Return the (X, Y) coordinate for the center point of the cell that contains the specified text.  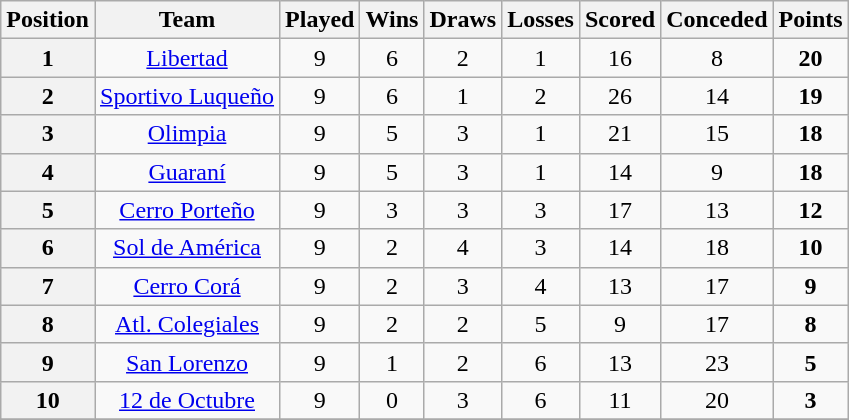
Olimpia (186, 134)
23 (717, 362)
Wins (392, 20)
Losses (541, 20)
Position (48, 20)
19 (810, 96)
0 (392, 400)
Cerro Porteño (186, 210)
15 (717, 134)
26 (620, 96)
7 (48, 286)
12 (810, 210)
Guaraní (186, 172)
Played (320, 20)
16 (620, 58)
Cerro Corá (186, 286)
Sportivo Luqueño (186, 96)
Team (186, 20)
12 de Octubre (186, 400)
Scored (620, 20)
21 (620, 134)
Libertad (186, 58)
Points (810, 20)
11 (620, 400)
San Lorenzo (186, 362)
Conceded (717, 20)
Atl. Colegiales (186, 324)
Draws (463, 20)
Sol de América (186, 248)
